Identify which cell holds the provided text, then report its (X, Y) central coordinate. 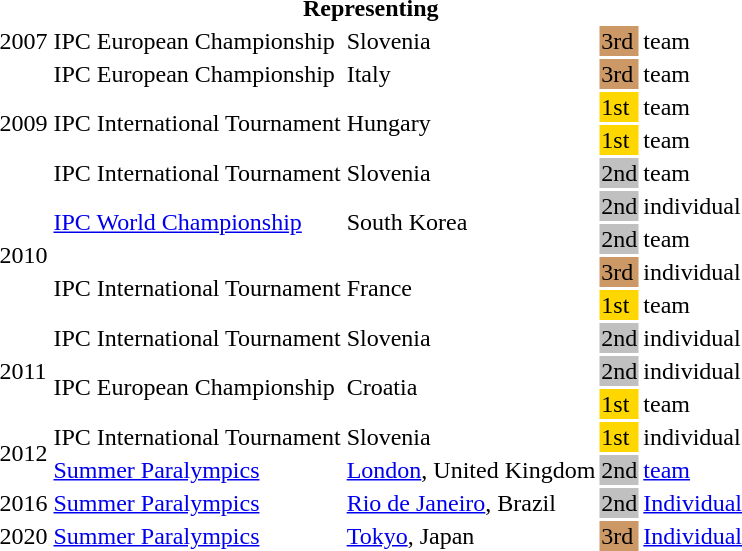
IPC World Championship (197, 222)
Croatia (471, 388)
France (471, 288)
Rio de Janeiro, Brazil (471, 503)
Italy (471, 74)
Tokyo, Japan (471, 536)
South Korea (471, 222)
Hungary (471, 124)
London, United Kingdom (471, 470)
